Pinpoint the cell where the given text exists, returning its [x, y] midpoint coordinate. 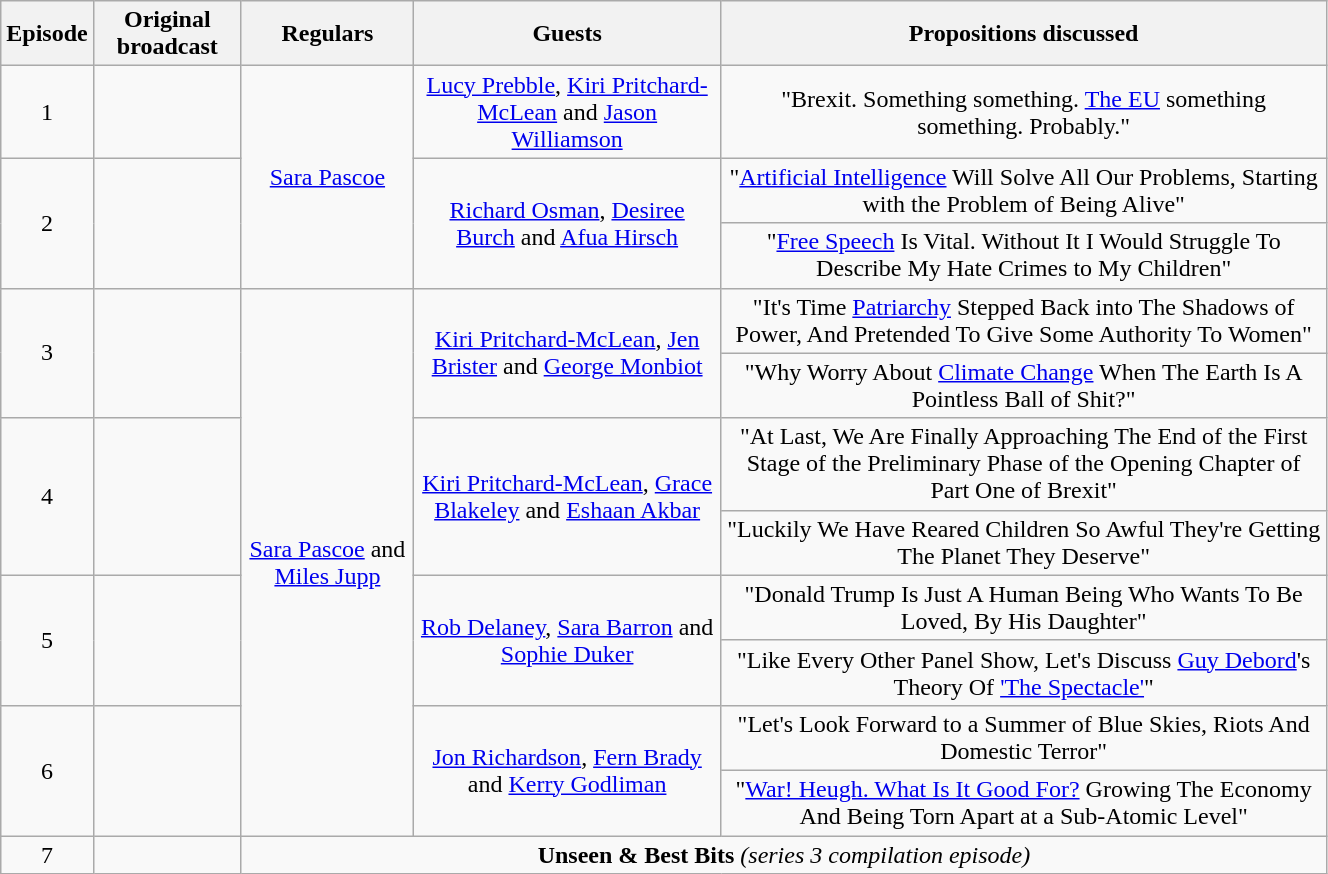
1 [47, 112]
4 [47, 496]
Kiri Pritchard-McLean, Grace Blakeley and Eshaan Akbar [566, 496]
"Luckily We Have Reared Children So Awful They're Getting The Planet They Deserve" [1024, 542]
Sara Pascoe [327, 177]
"Donald Trump Is Just A Human Being Who Wants To Be Loved, By His Daughter" [1024, 608]
"Let's Look Forward to a Summer of Blue Skies, Riots And Domestic Terror" [1024, 738]
"At Last, We Are Finally Approaching The End of the First Stage of the Preliminary Phase of the Opening Chapter of Part One of Brexit" [1024, 464]
Original broadcast [167, 34]
"Artificial Intelligence Will Solve All Our Problems, Starting with the Problem of Being Alive" [1024, 190]
"Brexit. Something something. The EU something something. Probably." [1024, 112]
Rob Delaney, Sara Barron and Sophie Duker [566, 640]
"Like Every Other Panel Show, Let's Discuss Guy Debord's Theory Of 'The Spectacle'" [1024, 672]
Sara Pascoe and Miles Jupp [327, 562]
Jon Richardson, Fern Brady and Kerry Godliman [566, 770]
Regulars [327, 34]
Guests [566, 34]
Propositions discussed [1024, 34]
Kiri Pritchard-McLean, Jen Brister and George Monbiot [566, 353]
"War! Heugh. What Is It Good For? Growing The Economy And Being Torn Apart at a Sub-Atomic Level" [1024, 802]
6 [47, 770]
Lucy Prebble, Kiri Pritchard-McLean and Jason Williamson [566, 112]
Richard Osman, Desiree Burch and Afua Hirsch [566, 223]
Unseen & Best Bits (series 3 compilation episode) [784, 855]
"Free Speech Is Vital. Without It I Would Struggle To Describe My Hate Crimes to My Children" [1024, 256]
"It's Time Patriarchy Stepped Back into The Shadows of Power, And Pretended To Give Some Authority To Women" [1024, 320]
7 [47, 855]
Episode [47, 34]
3 [47, 353]
2 [47, 223]
"Why Worry About Climate Change When The Earth Is A Pointless Ball of Shit?" [1024, 386]
5 [47, 640]
